Return the (x, y) coordinate for the center point of the cell that contains the specified text.  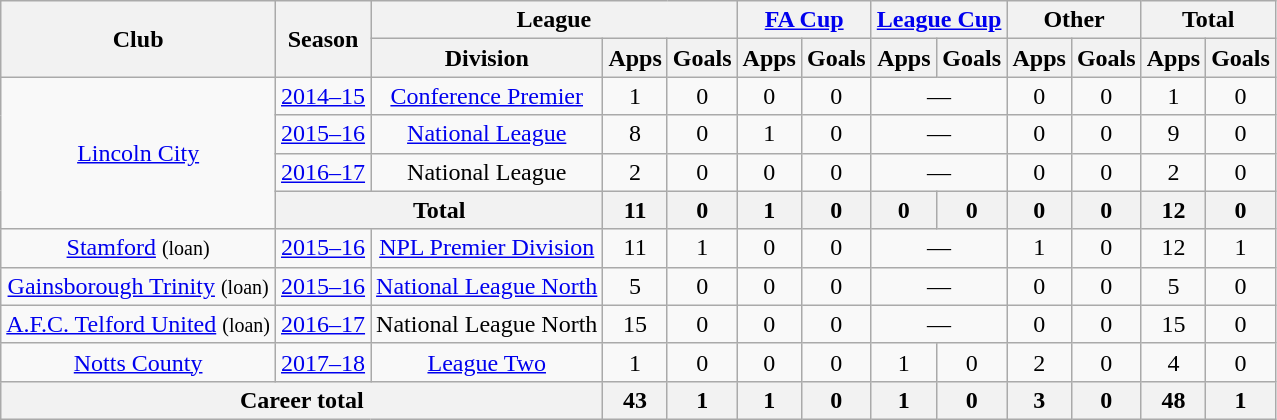
9 (1173, 134)
League (554, 20)
Season (324, 39)
League Cup (939, 20)
Stamford (loan) (138, 248)
FA Cup (804, 20)
Notts County (138, 362)
Gainsborough Trinity (loan) (138, 286)
NPL Premier Division (487, 248)
43 (635, 400)
2014–15 (324, 96)
2017–18 (324, 362)
Conference Premier (487, 96)
3 (1039, 400)
League Two (487, 362)
Other (1074, 20)
4 (1173, 362)
Club (138, 39)
Lincoln City (138, 153)
Career total (302, 400)
48 (1173, 400)
8 (635, 134)
A.F.C. Telford United (loan) (138, 324)
Division (487, 58)
